Locate the cell with the specified text and output its (X, Y) center coordinate. 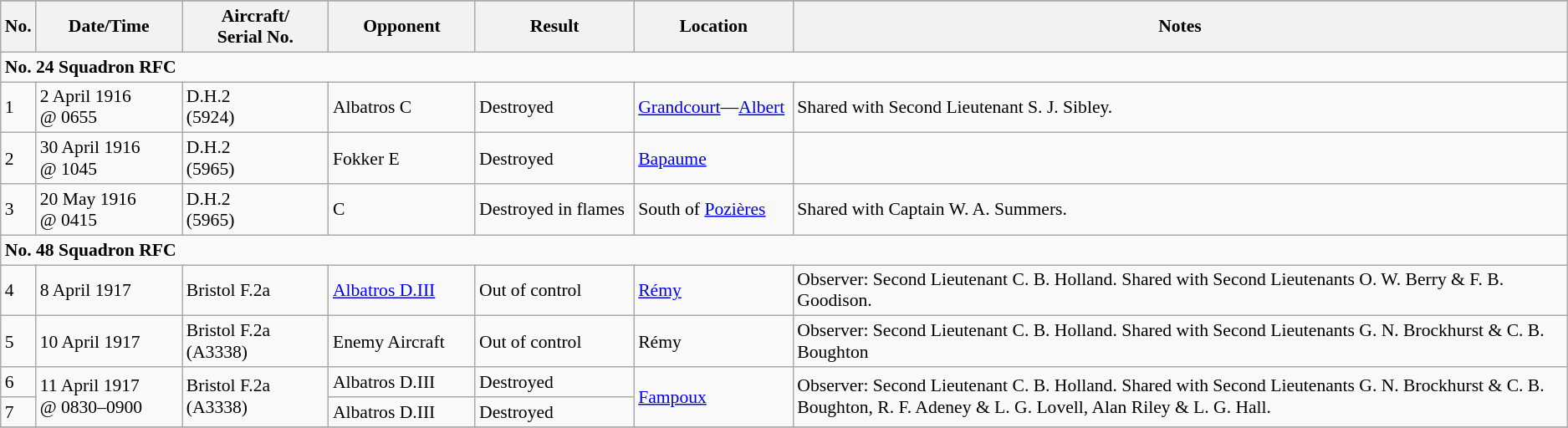
Shared with Second Lieutenant S. J. Sibley. (1179, 107)
Location (713, 27)
Notes (1179, 27)
No. 48 Squadron RFC (784, 250)
10 April 1917 (109, 341)
2 (18, 159)
Shared with Captain W. A. Summers. (1179, 209)
11 April 1917@ 0830–0900 (109, 396)
7 (18, 412)
Destroyed in flames (554, 209)
South of Pozières (713, 209)
3 (18, 209)
2 April 1916@ 0655 (109, 107)
No. 24 Squadron RFC (784, 67)
Aircraft/Serial No. (256, 27)
Fokker E (401, 159)
Result (554, 27)
4 (18, 291)
C (401, 209)
1 (18, 107)
Fampoux (713, 396)
20 May 1916@ 0415 (109, 209)
D.H.2(5924) (256, 107)
8 April 1917 (109, 291)
Opponent (401, 27)
6 (18, 382)
Bapaume (713, 159)
Date/Time (109, 27)
30 April 1916@ 1045 (109, 159)
Albatros C (401, 107)
Bristol F.2a (256, 291)
Observer: Second Lieutenant C. B. Holland. Shared with Second Lieutenants O. W. Berry & F. B. Goodison. (1179, 291)
Enemy Aircraft (401, 341)
Grandcourt—Albert (713, 107)
5 (18, 341)
Observer: Second Lieutenant C. B. Holland. Shared with Second Lieutenants G. N. Brockhurst & C. B. Boughton (1179, 341)
No. (18, 27)
